Extract the [X, Y] coordinate from the center of the cell holding the provided text.  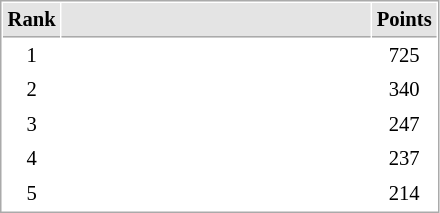
2 [32, 90]
214 [404, 194]
3 [32, 124]
1 [32, 56]
Points [404, 20]
247 [404, 124]
5 [32, 194]
725 [404, 56]
340 [404, 90]
Rank [32, 20]
237 [404, 158]
4 [32, 158]
